Return the (X, Y) coordinate for the center point of the cell that contains the specified text.  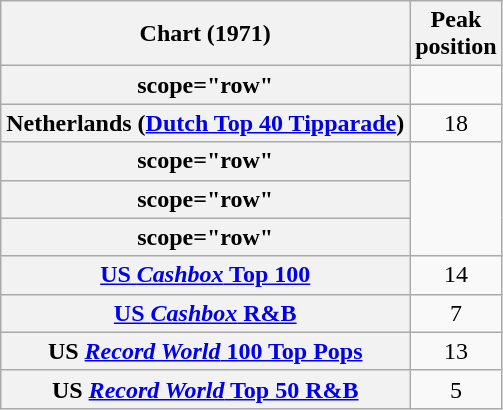
US Cashbox Top 100 (206, 275)
18 (456, 123)
US Cashbox R&B (206, 313)
5 (456, 389)
7 (456, 313)
Chart (1971) (206, 34)
Peakposition (456, 34)
14 (456, 275)
US Record World 100 Top Pops (206, 351)
US Record World Top 50 R&B (206, 389)
13 (456, 351)
Netherlands (Dutch Top 40 Tipparade) (206, 123)
